For the text-containing cell, return its midpoint in (X, Y) coordinate format. 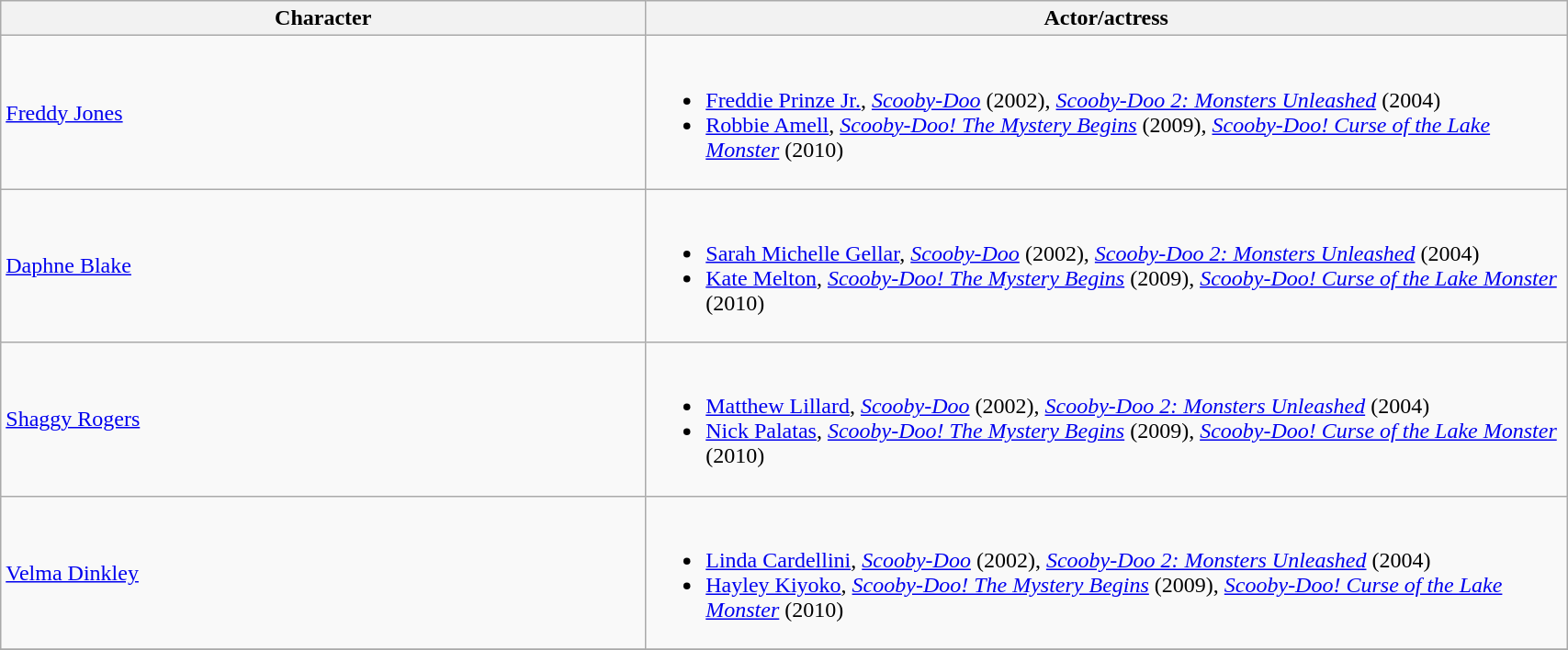
Character (323, 18)
Actor/actress (1106, 18)
Velma Dinkley (323, 573)
Shaggy Rogers (323, 419)
Daphne Blake (323, 266)
Freddy Jones (323, 112)
